Return [x, y] of the center of cell containing provided text 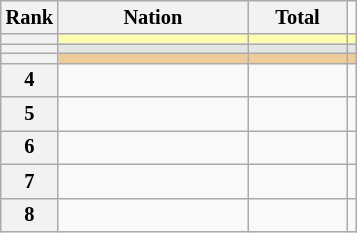
6 [30, 147]
7 [30, 181]
Nation [153, 17]
5 [30, 114]
4 [30, 80]
Total [298, 17]
Rank [30, 17]
8 [30, 215]
